Identify which cell holds the provided text, then report its (X, Y) central coordinate. 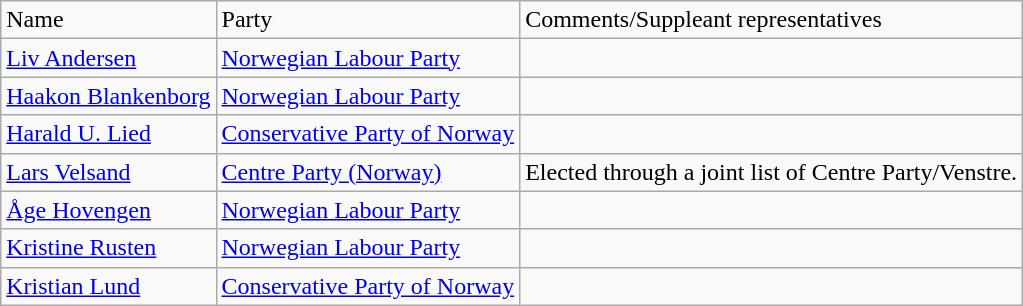
Kristian Lund (108, 286)
Comments/Suppleant representatives (772, 20)
Åge Hovengen (108, 210)
Harald U. Lied (108, 134)
Kristine Rusten (108, 248)
Name (108, 20)
Haakon Blankenborg (108, 96)
Centre Party (Norway) (368, 172)
Liv Andersen (108, 58)
Party (368, 20)
Elected through a joint list of Centre Party/Venstre. (772, 172)
Lars Velsand (108, 172)
